Output the (x, y) coordinate of the center of the cell containing the given text.  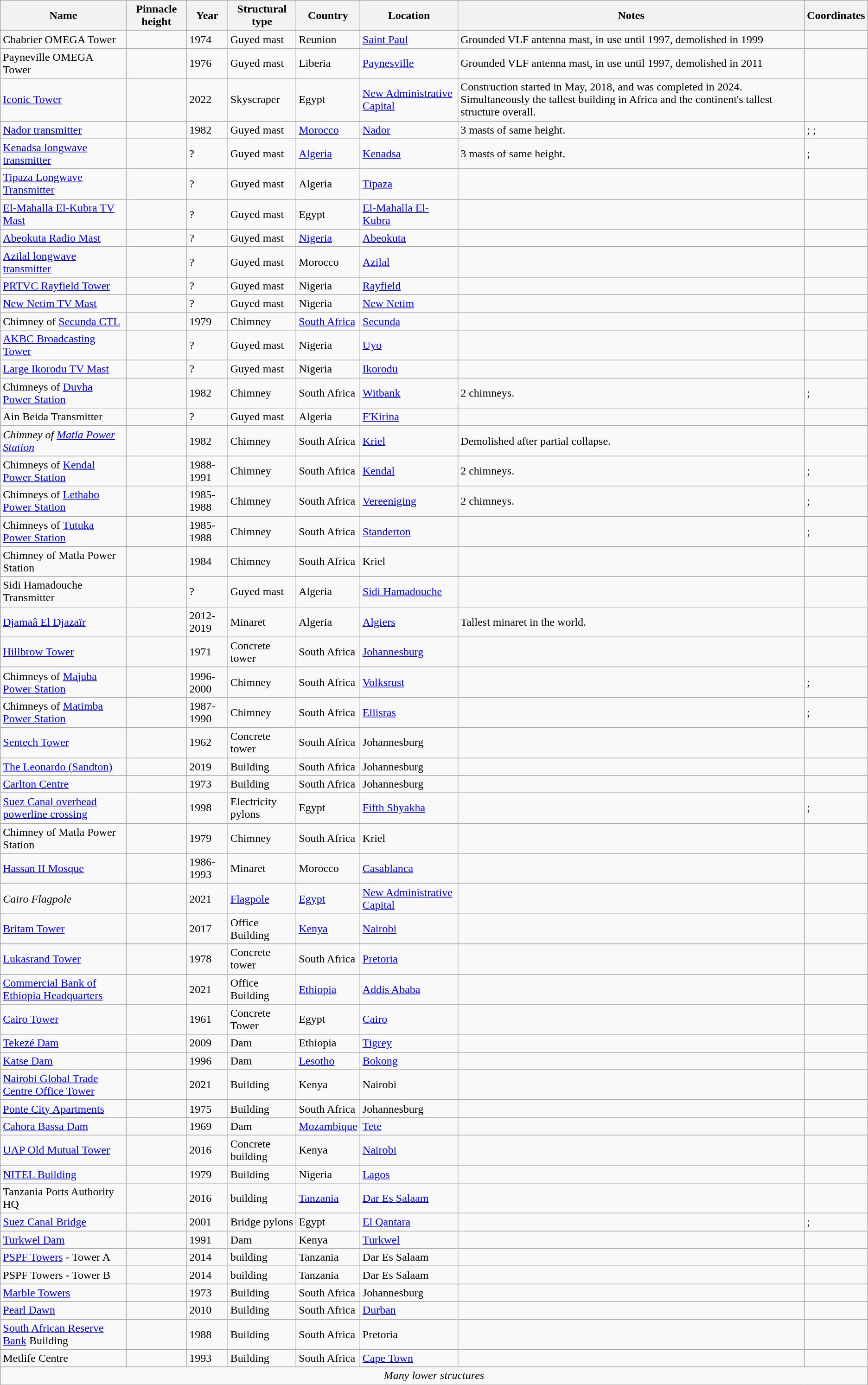
Bridge pylons (262, 1222)
1974 (208, 39)
Tekezé Dam (63, 1043)
Chimneys of Tutuka Power Station (63, 532)
Hassan II Mosque (63, 868)
Lesotho (328, 1061)
2012-2019 (208, 622)
Mozambique (328, 1126)
Many lower structures (434, 1376)
Saint Paul (409, 39)
Structural type (262, 16)
Demolished after partial collapse. (632, 441)
Cairo (409, 1020)
Ikorodu (409, 369)
2019 (208, 767)
Cairo Tower (63, 1020)
Concrete building (262, 1150)
UAP Old Mutual Tower (63, 1150)
Electricity pylons (262, 808)
1998 (208, 808)
Chimneys of Majuba Power Station (63, 682)
Addis Ababa (409, 989)
1961 (208, 1020)
Chabrier OMEGA Tower (63, 39)
; ; (836, 130)
Volksrust (409, 682)
Paynesville (409, 63)
1975 (208, 1109)
2022 (208, 100)
Tanzania Ports Authority HQ (63, 1199)
Tallest minaret in the world. (632, 622)
Iconic Tower (63, 100)
1978 (208, 959)
1986-1993 (208, 868)
Algiers (409, 622)
New Netim (409, 303)
Commercial Bank of Ethiopia Headquarters (63, 989)
1962 (208, 742)
Tipaza Longwave Transmitter (63, 184)
Suez Canal overhead powerline crossing (63, 808)
1988-1991 (208, 471)
1969 (208, 1126)
2001 (208, 1222)
Uyo (409, 345)
Chimneys of Kendal Power Station (63, 471)
Tigrey (409, 1043)
Standerton (409, 532)
2009 (208, 1043)
PRTVC Rayfield Tower (63, 286)
Lagos (409, 1174)
Djamaâ El Djazaïr (63, 622)
Name (63, 16)
Ain Beida Transmitter (63, 417)
Azilal (409, 262)
El Qantara (409, 1222)
Skyscraper (262, 100)
Hillbrow Tower (63, 652)
Sentech Tower (63, 742)
Suez Canal Bridge (63, 1222)
Kendal (409, 471)
Turkwel (409, 1240)
Ponte City Apartments (63, 1109)
1993 (208, 1358)
1988 (208, 1334)
Secunda (409, 321)
Katse Dam (63, 1061)
Bokong (409, 1061)
Grounded VLF antenna mast, in use until 1997, demolished in 1999 (632, 39)
Pearl Dawn (63, 1310)
2010 (208, 1310)
Durban (409, 1310)
Chimneys of Lethabo Power Station (63, 501)
Coordinates (836, 16)
Nador transmitter (63, 130)
Payneville OMEGA Tower (63, 63)
Fifth Shyakha (409, 808)
Carlton Centre (63, 784)
1976 (208, 63)
F'Kirina (409, 417)
2017 (208, 929)
1991 (208, 1240)
1996-2000 (208, 682)
Country (328, 16)
Nador (409, 130)
Witbank (409, 393)
Metlife Centre (63, 1358)
Casablanca (409, 868)
Pinnacle height (157, 16)
Tete (409, 1126)
Cape Town (409, 1358)
NITEL Building (63, 1174)
New Netim TV Mast (63, 303)
Lukasrand Tower (63, 959)
Location (409, 16)
Abeokuta (409, 238)
Cairo Flagpole (63, 899)
Chimneys of Matimba Power Station (63, 712)
Grounded VLF antenna mast, in use until 1997, demolished in 2011 (632, 63)
Kenadsa (409, 154)
Concrete Tower (262, 1020)
Vereeniging (409, 501)
El-Mahalla El-Kubra (409, 214)
Ellisras (409, 712)
1987-1990 (208, 712)
Abeokuta Radio Mast (63, 238)
Large Ikorodu TV Mast (63, 369)
Britam Tower (63, 929)
1984 (208, 561)
Liberia (328, 63)
AKBC Broadcasting Tower (63, 345)
Marble Towers (63, 1293)
PSPF Towers - Tower A (63, 1257)
Nairobi Global Trade Centre Office Tower (63, 1084)
Flagpole (262, 899)
Azilal longwave transmitter (63, 262)
Chimney of Secunda CTL (63, 321)
1971 (208, 652)
Tipaza (409, 184)
El-Mahalla El-Kubra TV Mast (63, 214)
Chimneys of Duvha Power Station (63, 393)
Sidi Hamadouche (409, 592)
Sidi Hamadouche Transmitter (63, 592)
The Leonardo (Sandton) (63, 767)
Notes (632, 16)
Year (208, 16)
Kenadsa longwave transmitter (63, 154)
Cahora Bassa Dam (63, 1126)
South African Reserve Bank Building (63, 1334)
Turkwel Dam (63, 1240)
Rayfield (409, 286)
1996 (208, 1061)
PSPF Towers - Tower B (63, 1275)
Reunion (328, 39)
